Find where the given text appears and provide that cell's center as (x, y) coordinate. 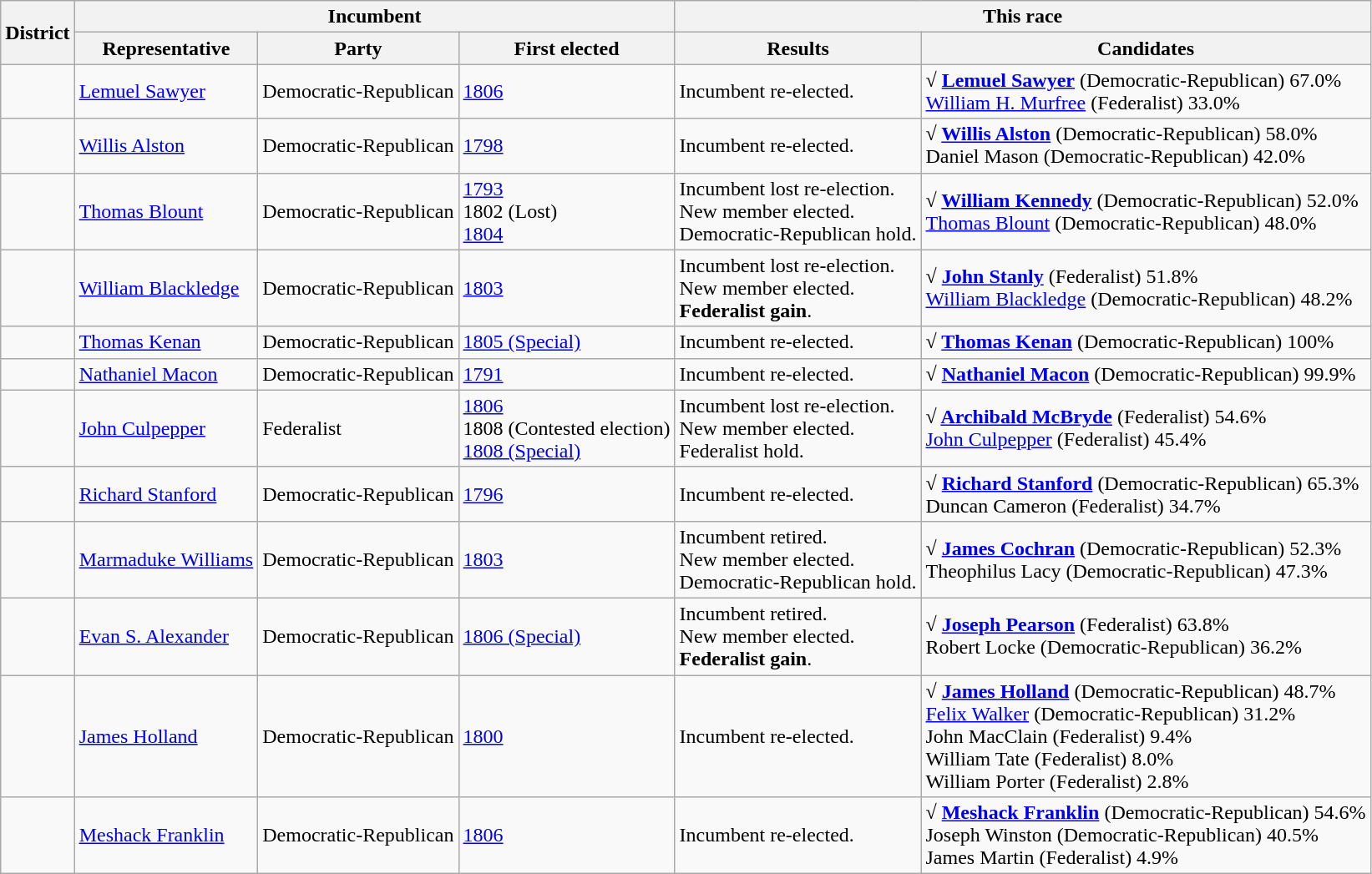
1791 (566, 374)
1805 (Special) (566, 342)
√ Archibald McBryde (Federalist) 54.6%John Culpepper (Federalist) 45.4% (1146, 428)
1798 (566, 145)
Representative (166, 48)
First elected (566, 48)
√ Thomas Kenan (Democratic-Republican) 100% (1146, 342)
Incumbent (374, 17)
Lemuel Sawyer (166, 92)
Candidates (1146, 48)
Thomas Kenan (166, 342)
√ Meshack Franklin (Democratic-Republican) 54.6%Joseph Winston (Democratic-Republican) 40.5%James Martin (Federalist) 4.9% (1146, 836)
Incumbent retired.New member elected.Federalist gain. (798, 636)
This race (1022, 17)
Evan S. Alexander (166, 636)
√ Nathaniel Macon (Democratic-Republican) 99.9% (1146, 374)
Incumbent lost re-election.New member elected.Democratic-Republican hold. (798, 211)
Willis Alston (166, 145)
Incumbent retired.New member elected.Democratic-Republican hold. (798, 559)
√ Richard Stanford (Democratic-Republican) 65.3%Duncan Cameron (Federalist) 34.7% (1146, 494)
Incumbent lost re-election.New member elected.Federalist gain. (798, 288)
Nathaniel Macon (166, 374)
Party (358, 48)
Thomas Blount (166, 211)
√ John Stanly (Federalist) 51.8%William Blackledge (Democratic-Republican) 48.2% (1146, 288)
Results (798, 48)
18061808 (Contested election)1808 (Special) (566, 428)
Marmaduke Williams (166, 559)
District (38, 33)
√ William Kennedy (Democratic-Republican) 52.0%Thomas Blount (Democratic-Republican) 48.0% (1146, 211)
Richard Stanford (166, 494)
√ James Cochran (Democratic-Republican) 52.3%Theophilus Lacy (Democratic-Republican) 47.3% (1146, 559)
Federalist (358, 428)
John Culpepper (166, 428)
1800 (566, 735)
√ Joseph Pearson (Federalist) 63.8%Robert Locke (Democratic-Republican) 36.2% (1146, 636)
Meshack Franklin (166, 836)
Incumbent lost re-election.New member elected.Federalist hold. (798, 428)
17931802 (Lost)1804 (566, 211)
√ Lemuel Sawyer (Democratic-Republican) 67.0%William H. Murfree (Federalist) 33.0% (1146, 92)
William Blackledge (166, 288)
1806 (Special) (566, 636)
James Holland (166, 735)
1796 (566, 494)
√ Willis Alston (Democratic-Republican) 58.0%Daniel Mason (Democratic-Republican) 42.0% (1146, 145)
